Output the [x, y] coordinate of the center of the cell containing the given text.  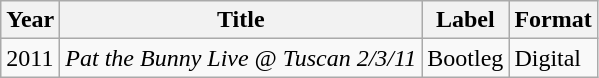
Format [553, 20]
Bootleg [466, 58]
2011 [30, 58]
Year [30, 20]
Digital [553, 58]
Pat the Bunny Live @ Tuscan 2/3/11 [241, 58]
Label [466, 20]
Title [241, 20]
